Find where the given text appears and provide that cell's center as [x, y] coordinate. 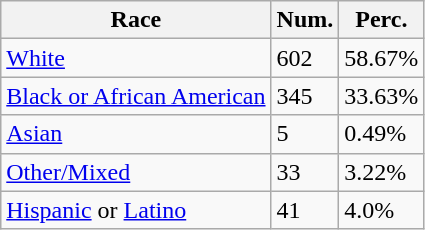
Asian [136, 134]
Perc. [382, 20]
33.63% [382, 96]
Hispanic or Latino [136, 210]
Num. [305, 20]
Race [136, 20]
58.67% [382, 58]
5 [305, 134]
Black or African American [136, 96]
3.22% [382, 172]
602 [305, 58]
345 [305, 96]
4.0% [382, 210]
Other/Mixed [136, 172]
White [136, 58]
0.49% [382, 134]
33 [305, 172]
41 [305, 210]
